Locate the cell with the specified text and output its [X, Y] center coordinate. 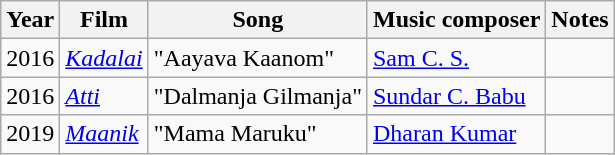
"Dalmanja Gilmanja" [258, 96]
2019 [30, 134]
Maanik [104, 134]
Music composer [456, 20]
Sam C. S. [456, 58]
Year [30, 20]
Notes [580, 20]
Film [104, 20]
Sundar C. Babu [456, 96]
"Aayava Kaanom" [258, 58]
Kadalai [104, 58]
Dharan Kumar [456, 134]
Song [258, 20]
Atti [104, 96]
"Mama Maruku" [258, 134]
